Pinpoint the cell where the given text exists, returning its [x, y] midpoint coordinate. 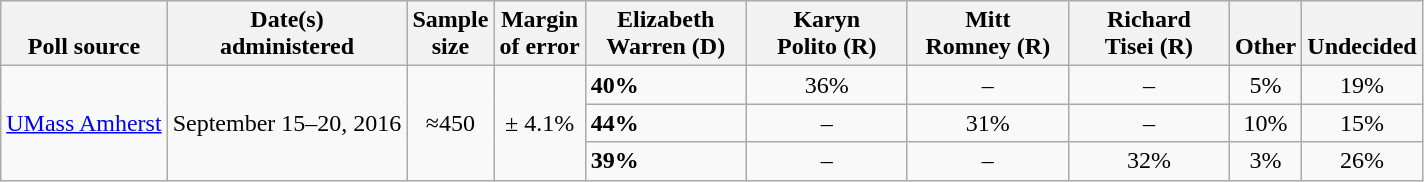
19% [1362, 85]
KarynPolito (R) [826, 34]
36% [826, 85]
Other [1265, 34]
26% [1362, 161]
UMass Amherst [84, 123]
5% [1265, 85]
± 4.1% [540, 123]
Samplesize [450, 34]
MittRomney (R) [988, 34]
ElizabethWarren (D) [666, 34]
September 15–20, 2016 [287, 123]
3% [1265, 161]
≈450 [450, 123]
31% [988, 123]
10% [1265, 123]
RichardTisei (R) [1148, 34]
39% [666, 161]
44% [666, 123]
32% [1148, 161]
Poll source [84, 34]
Undecided [1362, 34]
40% [666, 85]
Date(s)administered [287, 34]
15% [1362, 123]
Marginof error [540, 34]
